Detect which cell encompasses the target text, then output its [x, y] center coordinate. 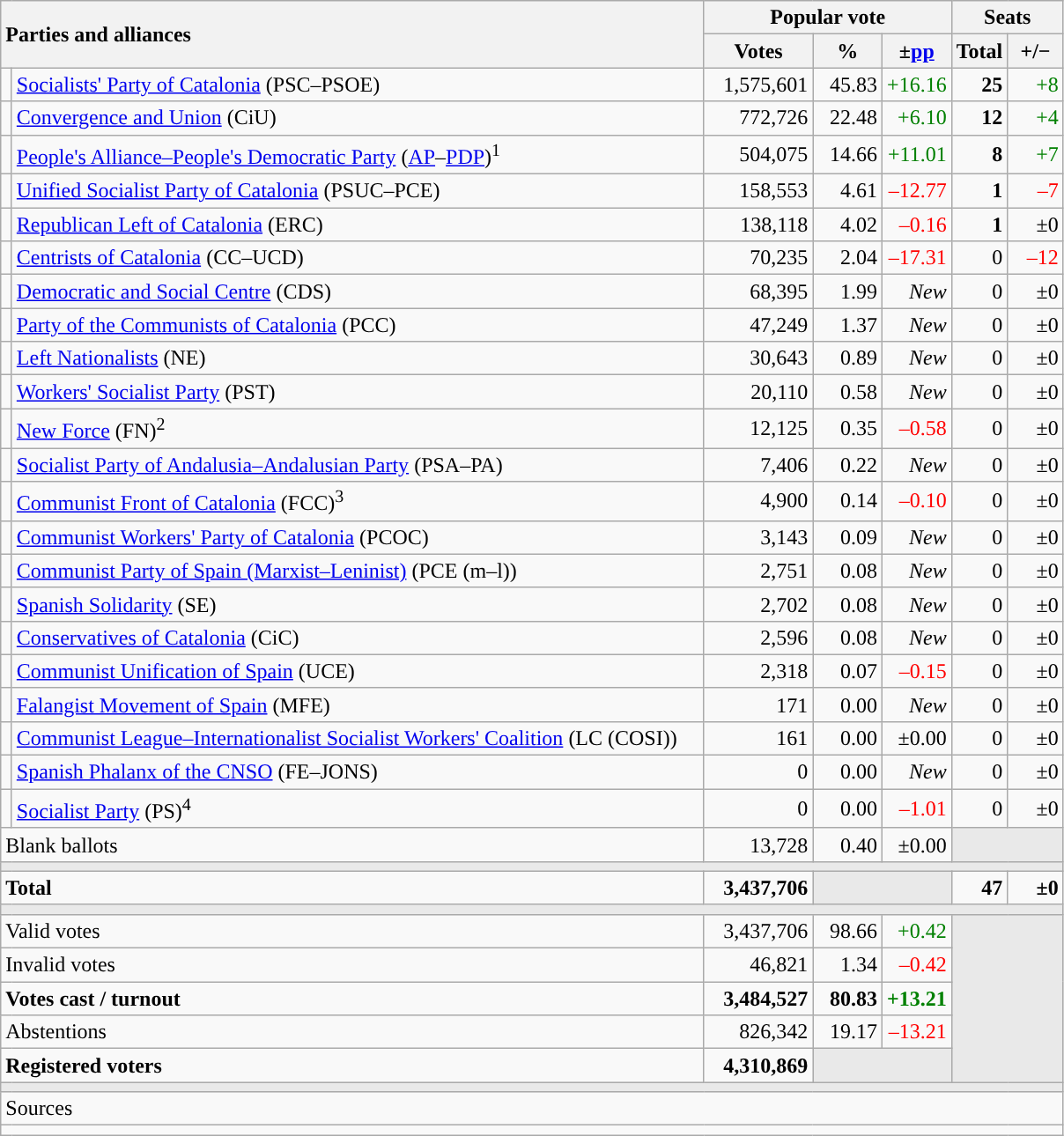
Left Nationalists (NE) [358, 358]
Parties and alliances [352, 34]
2,751 [758, 571]
Blank ballots [352, 845]
68,395 [758, 291]
2.04 [847, 258]
22.48 [847, 118]
Socialist Party (PS)4 [358, 808]
45.83 [847, 85]
Communist Unification of Spain (UCE) [358, 671]
Centrists of Catalonia (CC–UCD) [358, 258]
Socialist Party of Andalusia–Andalusian Party (PSA–PA) [358, 465]
Republican Left of Catalonia (ERC) [358, 225]
–1.01 [916, 808]
Democratic and Social Centre (CDS) [358, 291]
8 [979, 155]
3,484,527 [758, 999]
+13.21 [916, 999]
–0.58 [916, 428]
25 [979, 85]
Abstentions [352, 1032]
13,728 [758, 845]
12,125 [758, 428]
Party of the Communists of Catalonia (PCC) [358, 325]
1.37 [847, 325]
+11.01 [916, 155]
% [847, 51]
Seats [1008, 18]
Socialists' Party of Catalonia (PSC–PSOE) [358, 85]
161 [758, 739]
20,110 [758, 392]
+7 [1036, 155]
–0.15 [916, 671]
1,575,601 [758, 85]
3,143 [758, 537]
2,318 [758, 671]
12 [979, 118]
Spanish Solidarity (SE) [358, 604]
–0.16 [916, 225]
Communist League–Internationalist Socialist Workers' Coalition (LC (COSI)) [358, 739]
46,821 [758, 965]
Invalid votes [352, 965]
Workers' Socialist Party (PST) [358, 392]
47,249 [758, 325]
Conservatives of Catalonia (CiC) [358, 638]
158,553 [758, 191]
2,596 [758, 638]
–17.31 [916, 258]
0.58 [847, 392]
14.66 [847, 155]
Popular vote [828, 18]
0.14 [847, 502]
504,075 [758, 155]
+6.10 [916, 118]
+0.42 [916, 931]
826,342 [758, 1032]
Spanish Phalanx of the CNSO (FE–JONS) [358, 772]
People's Alliance–People's Democratic Party (AP–PDP)1 [358, 155]
Communist Front of Catalonia (FCC)3 [358, 502]
+/− [1036, 51]
98.66 [847, 931]
+16.16 [916, 85]
30,643 [758, 358]
±pp [916, 51]
0.09 [847, 537]
0.89 [847, 358]
Valid votes [352, 931]
New Force (FN)2 [358, 428]
Falangist Movement of Spain (MFE) [358, 704]
772,726 [758, 118]
0.35 [847, 428]
Votes cast / turnout [352, 999]
4.61 [847, 191]
Votes [758, 51]
1.34 [847, 965]
Communist Workers' Party of Catalonia (PCOC) [358, 537]
–12.77 [916, 191]
2,702 [758, 604]
–13.21 [916, 1032]
4.02 [847, 225]
70,235 [758, 258]
–0.10 [916, 502]
1.99 [847, 291]
Registered voters [352, 1066]
Sources [532, 1109]
Unified Socialist Party of Catalonia (PSUC–PCE) [358, 191]
4,900 [758, 502]
4,310,869 [758, 1066]
Convergence and Union (CiU) [358, 118]
–7 [1036, 191]
+8 [1036, 85]
80.83 [847, 999]
171 [758, 704]
19.17 [847, 1032]
0.22 [847, 465]
0.07 [847, 671]
0.40 [847, 845]
47 [979, 888]
–0.42 [916, 965]
138,118 [758, 225]
–12 [1036, 258]
Communist Party of Spain (Marxist–Leninist) (PCE (m–l)) [358, 571]
7,406 [758, 465]
+4 [1036, 118]
